Find where the given text appears and provide that cell's center as (x, y) coordinate. 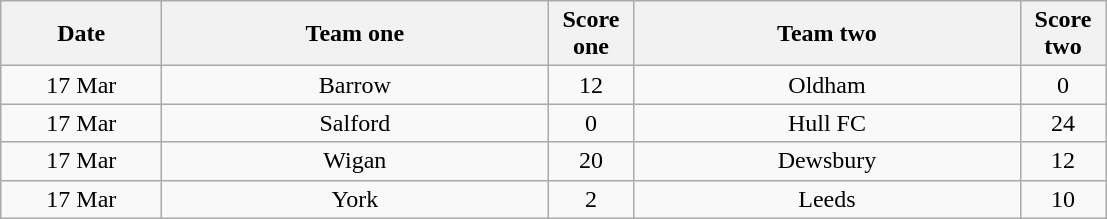
Team two (827, 34)
Score two (1063, 34)
10 (1063, 199)
Salford (355, 123)
York (355, 199)
20 (591, 161)
Score one (591, 34)
24 (1063, 123)
Leeds (827, 199)
Barrow (355, 85)
Oldham (827, 85)
Team one (355, 34)
Hull FC (827, 123)
Dewsbury (827, 161)
Wigan (355, 161)
Date (82, 34)
2 (591, 199)
